Pinpoint the cell where the given text exists, returning its [x, y] midpoint coordinate. 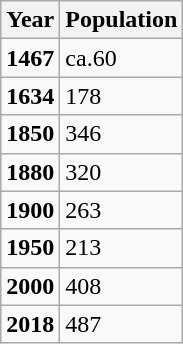
487 [122, 324]
1880 [30, 172]
Population [122, 20]
213 [122, 248]
Year [30, 20]
ca.60 [122, 58]
1850 [30, 134]
1467 [30, 58]
320 [122, 172]
263 [122, 210]
346 [122, 134]
1950 [30, 248]
1900 [30, 210]
408 [122, 286]
1634 [30, 96]
178 [122, 96]
2018 [30, 324]
2000 [30, 286]
